Return the [x, y] coordinate for the center point of the cell that contains the specified text.  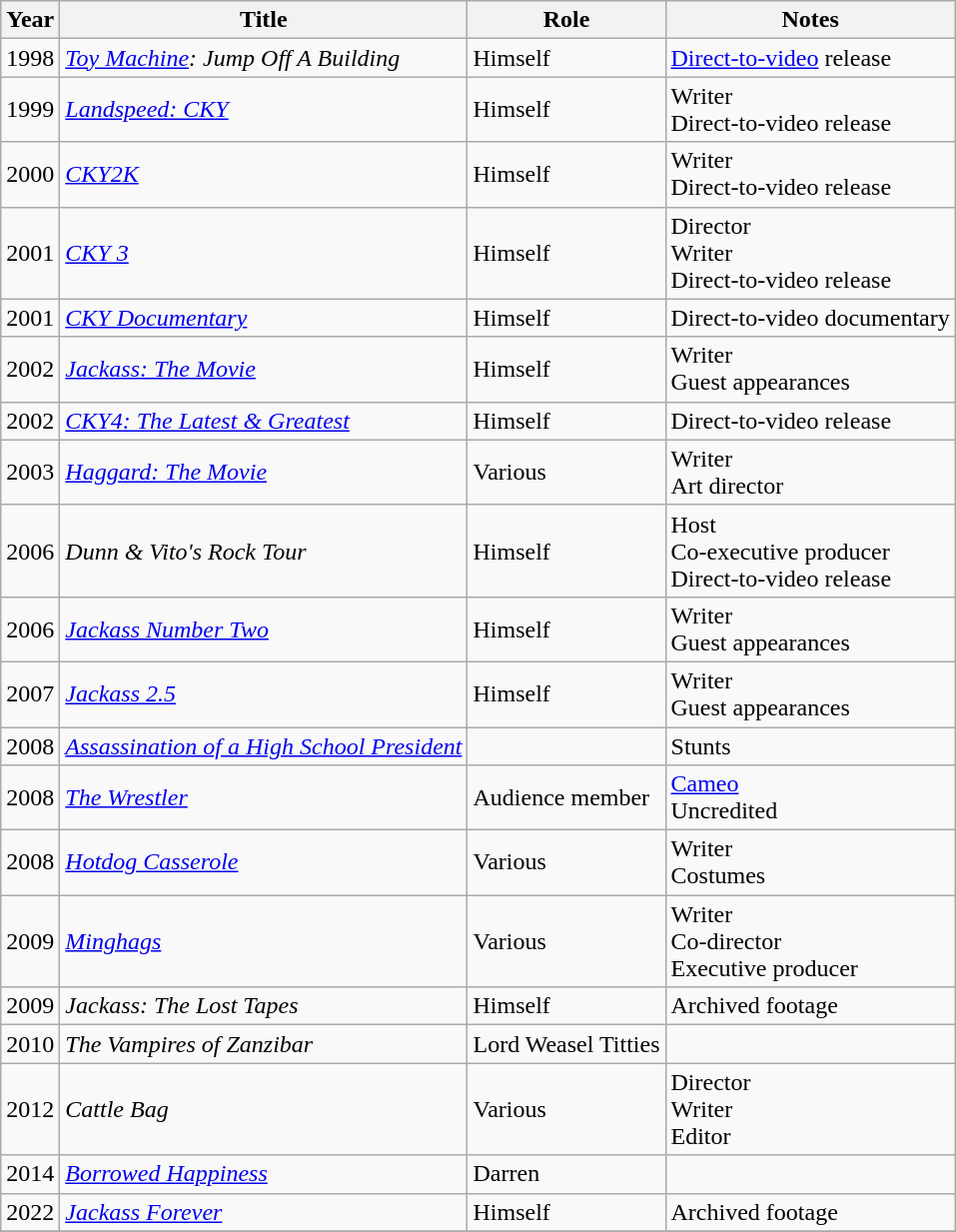
CKY2K [264, 174]
CKY 3 [264, 253]
Lord Weasel Titties [566, 1044]
2010 [30, 1044]
2003 [30, 472]
Jackass Number Two [264, 629]
1999 [30, 110]
Borrowed Happiness [264, 1174]
Jackass: The Lost Tapes [264, 1006]
The Vampires of Zanzibar [264, 1044]
2022 [30, 1212]
1998 [30, 58]
Dunn & Vito's Rock Tour [264, 551]
2007 [30, 693]
2014 [30, 1174]
Direct-to-video documentary [810, 318]
Jackass: The Movie [264, 370]
2000 [30, 174]
Landspeed: CKY [264, 110]
Jackass 2.5 [264, 693]
CameoUncredited [810, 797]
WriterArt director [810, 472]
WriterCostumes [810, 863]
Audience member [566, 797]
Title [264, 20]
Year [30, 20]
Minghags [264, 941]
The Wrestler [264, 797]
Cattle Bag [264, 1109]
Toy Machine: Jump Off A Building [264, 58]
DirectorWriterDirect-to-video release [810, 253]
Assassination of a High School President [264, 746]
Darren [566, 1174]
Haggard: The Movie [264, 472]
Role [566, 20]
DirectorWriterEditor [810, 1109]
WriterCo-directorExecutive producer [810, 941]
CKY4: The Latest & Greatest [264, 421]
Stunts [810, 746]
Notes [810, 20]
HostCo-executive producerDirect-to-video release [810, 551]
Hotdog Casserole [264, 863]
2012 [30, 1109]
Jackass Forever [264, 1212]
CKY Documentary [264, 318]
